Extract the (X, Y) coordinate from the center of the cell holding the provided text.  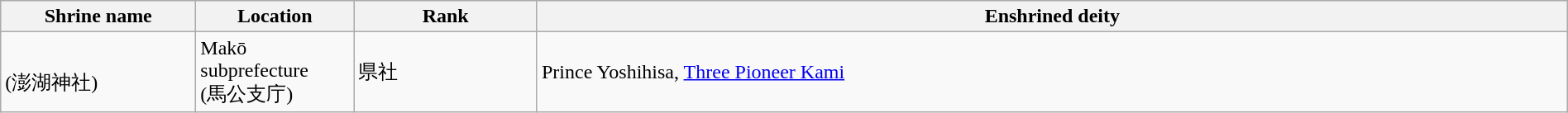
Shrine name (98, 16)
Prince Yoshihisa, Three Pioneer Kami (1052, 73)
Makō subprefecture(馬公支庁) (275, 73)
(澎湖神社) (98, 73)
県社 (446, 73)
Enshrined deity (1052, 16)
Location (275, 16)
Rank (446, 16)
